Find where the given text appears and provide that cell's center as (X, Y) coordinate. 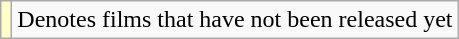
Denotes films that have not been released yet (235, 20)
